Return (X, Y) of the center of cell containing provided text 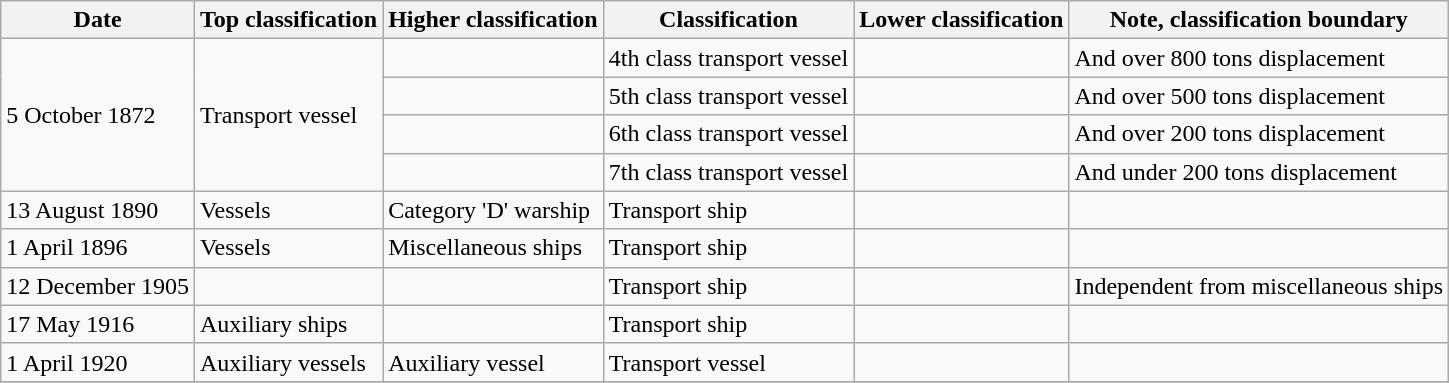
Miscellaneous ships (494, 248)
12 December 1905 (98, 286)
1 April 1920 (98, 362)
Classification (728, 20)
4th class transport vessel (728, 58)
5 October 1872 (98, 115)
Independent from miscellaneous ships (1259, 286)
Higher classification (494, 20)
Lower classification (962, 20)
Note, classification boundary (1259, 20)
6th class transport vessel (728, 134)
Auxiliary vessels (288, 362)
13 August 1890 (98, 210)
Top classification (288, 20)
Auxiliary vessel (494, 362)
Category 'D' warship (494, 210)
And under 200 tons displacement (1259, 172)
7th class transport vessel (728, 172)
Auxiliary ships (288, 324)
5th class transport vessel (728, 96)
17 May 1916 (98, 324)
1 April 1896 (98, 248)
And over 500 tons displacement (1259, 96)
Date (98, 20)
And over 800 tons displacement (1259, 58)
And over 200 tons displacement (1259, 134)
